Extract the [x, y] coordinate from the center of the cell holding the provided text.  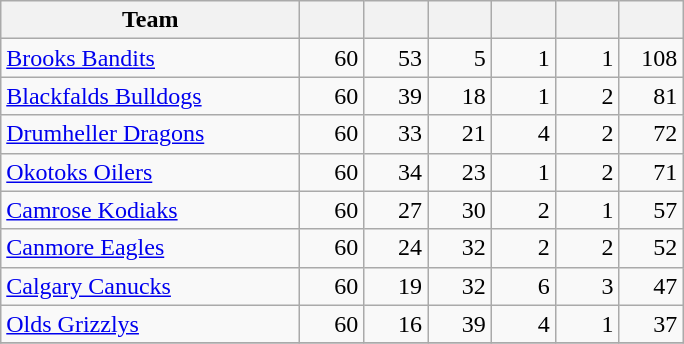
3 [587, 286]
Blackfalds Bulldogs [150, 96]
81 [651, 96]
16 [396, 324]
23 [460, 172]
18 [460, 96]
Canmore Eagles [150, 248]
52 [651, 248]
19 [396, 286]
33 [396, 134]
30 [460, 210]
27 [396, 210]
37 [651, 324]
Drumheller Dragons [150, 134]
Olds Grizzlys [150, 324]
5 [460, 58]
53 [396, 58]
Okotoks Oilers [150, 172]
24 [396, 248]
Brooks Bandits [150, 58]
Team [150, 20]
71 [651, 172]
47 [651, 286]
34 [396, 172]
Camrose Kodiaks [150, 210]
57 [651, 210]
Calgary Canucks [150, 286]
6 [523, 286]
21 [460, 134]
72 [651, 134]
108 [651, 58]
